Scan for the cell matching the given text and deliver its [X, Y] coordinate at center. 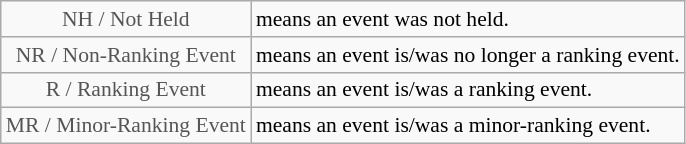
NR / Non-Ranking Event [126, 55]
R / Ranking Event [126, 90]
means an event is/was no longer a ranking event. [468, 55]
MR / Minor-Ranking Event [126, 126]
means an event is/was a minor-ranking event. [468, 126]
means an event was not held. [468, 19]
means an event is/was a ranking event. [468, 90]
NH / Not Held [126, 19]
